Return (x, y) of the center of cell containing provided text 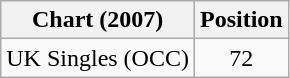
Chart (2007) (98, 20)
UK Singles (OCC) (98, 58)
72 (241, 58)
Position (241, 20)
